Output the (x, y) coordinate of the center of the cell containing the given text.  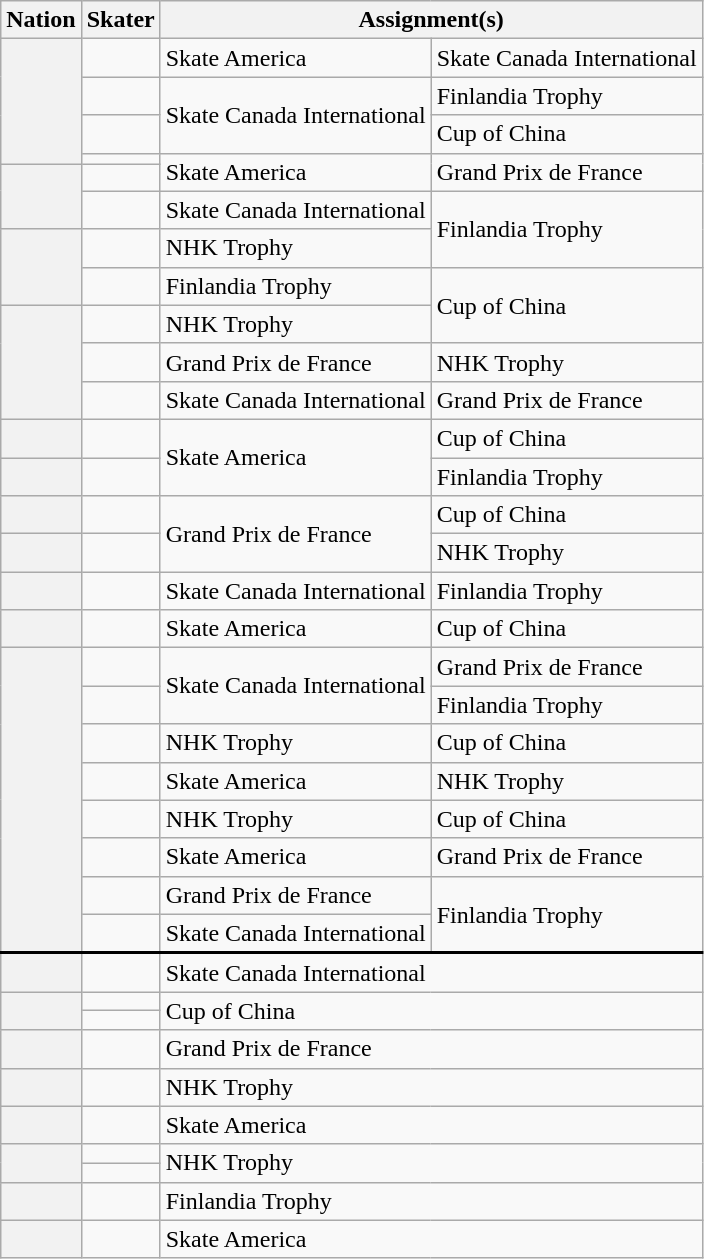
Skater (120, 20)
Assignment(s) (431, 20)
Nation (41, 20)
